Capture the cell that displays the provided text and extract its (x, y) central coordinate. 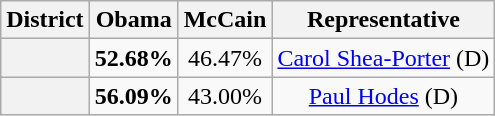
McCain (225, 20)
46.47% (225, 58)
Paul Hodes (D) (384, 96)
Carol Shea-Porter (D) (384, 58)
43.00% (225, 96)
Obama (134, 20)
52.68% (134, 58)
District (45, 20)
Representative (384, 20)
56.09% (134, 96)
